Find where the given text appears and provide that cell's center as [x, y] coordinate. 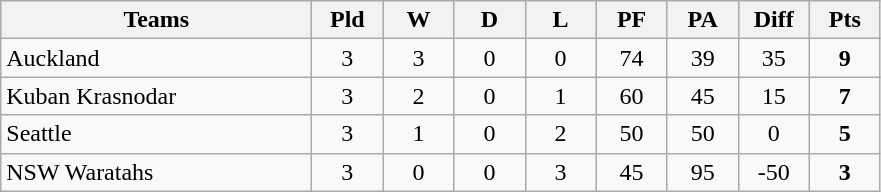
Kuban Krasnodar [156, 96]
74 [632, 58]
39 [702, 58]
-50 [774, 172]
Pld [348, 20]
L [560, 20]
Diff [774, 20]
W [418, 20]
Teams [156, 20]
15 [774, 96]
35 [774, 58]
60 [632, 96]
Seattle [156, 134]
Pts [844, 20]
7 [844, 96]
PF [632, 20]
D [490, 20]
9 [844, 58]
95 [702, 172]
PA [702, 20]
Auckland [156, 58]
NSW Waratahs [156, 172]
5 [844, 134]
